Scan for the cell matching the given text and deliver its (x, y) coordinate at center. 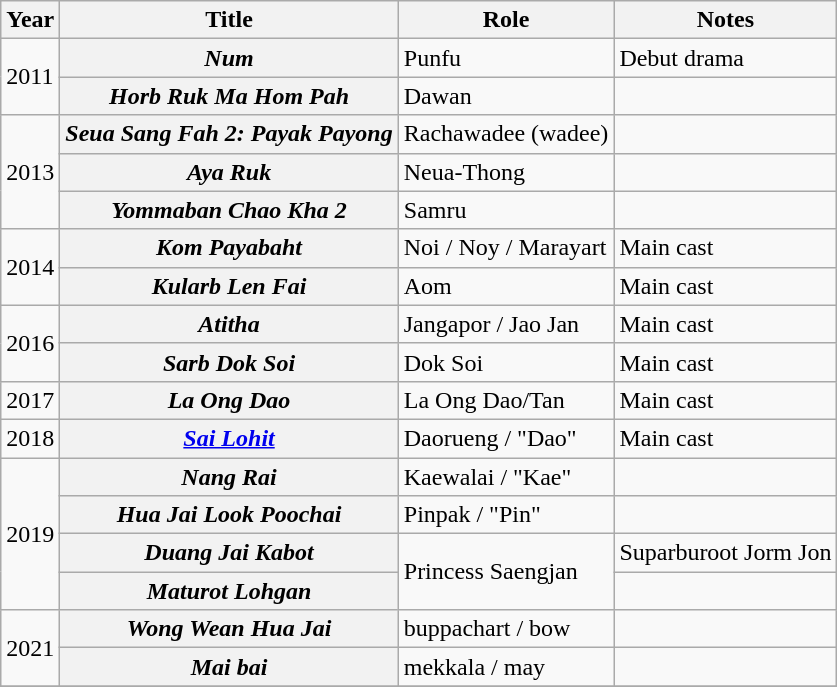
Num (229, 58)
Kom Payabaht (229, 248)
2018 (30, 438)
Notes (726, 20)
Rachawadee (wadee) (506, 134)
2013 (30, 172)
2014 (30, 267)
Mai bai (229, 667)
Suparburoot Jorm Jon (726, 553)
Sarb Dok Soi (229, 362)
2011 (30, 77)
Seua Sang Fah 2: Payak Payong (229, 134)
Neua-Thong (506, 172)
Noi / Noy / Marayart (506, 248)
La Ong Dao (229, 400)
Aya Ruk (229, 172)
Atitha (229, 324)
Princess Saengjan (506, 572)
buppachart / bow (506, 629)
2017 (30, 400)
Aom (506, 286)
Role (506, 20)
Year (30, 20)
2021 (30, 648)
Yommaban Chao Kha 2 (229, 210)
Wong Wean Hua Jai (229, 629)
Samru (506, 210)
Hua Jai Look Poochai (229, 515)
Kaewalai / "Kae" (506, 477)
mekkala / may (506, 667)
Debut drama (726, 58)
Sai Lohit (229, 438)
Dok Soi (506, 362)
2016 (30, 343)
Kularb Len Fai (229, 286)
2019 (30, 534)
Title (229, 20)
Maturot Lohgan (229, 591)
Daorueng / "Dao" (506, 438)
Jangapor / Jao Jan (506, 324)
Nang Rai (229, 477)
Dawan (506, 96)
Duang Jai Kabot (229, 553)
Punfu (506, 58)
Pinpak / "Pin" (506, 515)
La Ong Dao/Tan (506, 400)
Horb Ruk Ma Hom Pah (229, 96)
